Detect which cell encompasses the target text, then output its [x, y] center coordinate. 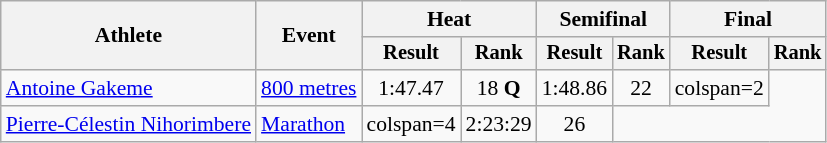
1:48.86 [574, 88]
Marathon [308, 124]
2:23:29 [499, 124]
800 metres [308, 88]
colspan=2 [720, 88]
colspan=4 [412, 124]
Pierre-Célestin Nihorimbere [128, 124]
22 [641, 88]
Semifinal [604, 19]
Final [748, 19]
Event [308, 36]
26 [574, 124]
1:47.47 [412, 88]
18 Q [499, 88]
Athlete [128, 36]
Heat [450, 19]
Antoine Gakeme [128, 88]
